From the cell containing the given text, extract its center point as [X, Y] coordinate. 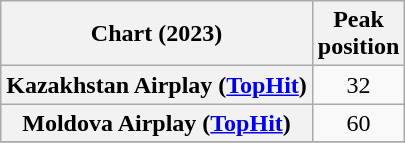
32 [358, 85]
Kazakhstan Airplay (TopHit) [157, 85]
60 [358, 123]
Chart (2023) [157, 34]
Moldova Airplay (TopHit) [157, 123]
Peakposition [358, 34]
